Search for the cell housing the specified text and yield its [X, Y] center coordinate. 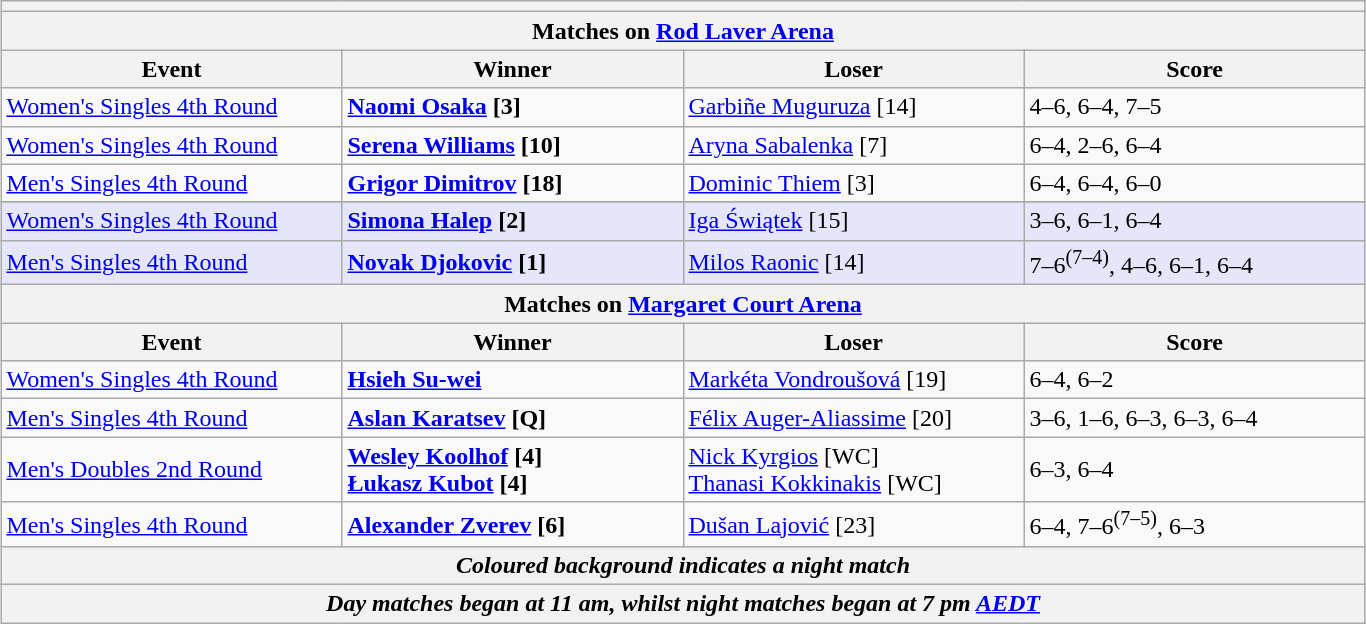
6–4, 6–2 [1194, 380]
6–4, 7–6(7–5), 6–3 [1194, 524]
Men's Doubles 2nd Round [172, 470]
Wesley Koolhof [4] Łukasz Kubot [4] [512, 470]
Simona Halep [2] [512, 221]
Hsieh Su-wei [512, 380]
Naomi Osaka [3] [512, 107]
Iga Świątek [15] [854, 221]
Garbiñe Muguruza [14] [854, 107]
3–6, 6–1, 6–4 [1194, 221]
Matches on Margaret Court Arena [683, 304]
Grigor Dimitrov [18] [512, 183]
Félix Auger-Aliassime [20] [854, 418]
Day matches began at 11 am, whilst night matches began at 7 pm AEDT [683, 604]
6–4, 2–6, 6–4 [1194, 145]
Novak Djokovic [1] [512, 262]
7–6(7–4), 4–6, 6–1, 6–4 [1194, 262]
3–6, 1–6, 6–3, 6–3, 6–4 [1194, 418]
Coloured background indicates a night match [683, 566]
6–3, 6–4 [1194, 470]
Aryna Sabalenka [7] [854, 145]
Matches on Rod Laver Arena [683, 31]
6–4, 6–4, 6–0 [1194, 183]
4–6, 6–4, 7–5 [1194, 107]
Aslan Karatsev [Q] [512, 418]
Markéta Vondroušová [19] [854, 380]
Serena Williams [10] [512, 145]
Nick Kyrgios [WC] Thanasi Kokkinakis [WC] [854, 470]
Dominic Thiem [3] [854, 183]
Dušan Lajović [23] [854, 524]
Milos Raonic [14] [854, 262]
Alexander Zverev [6] [512, 524]
